Search for the cell housing the specified text and yield its [X, Y] center coordinate. 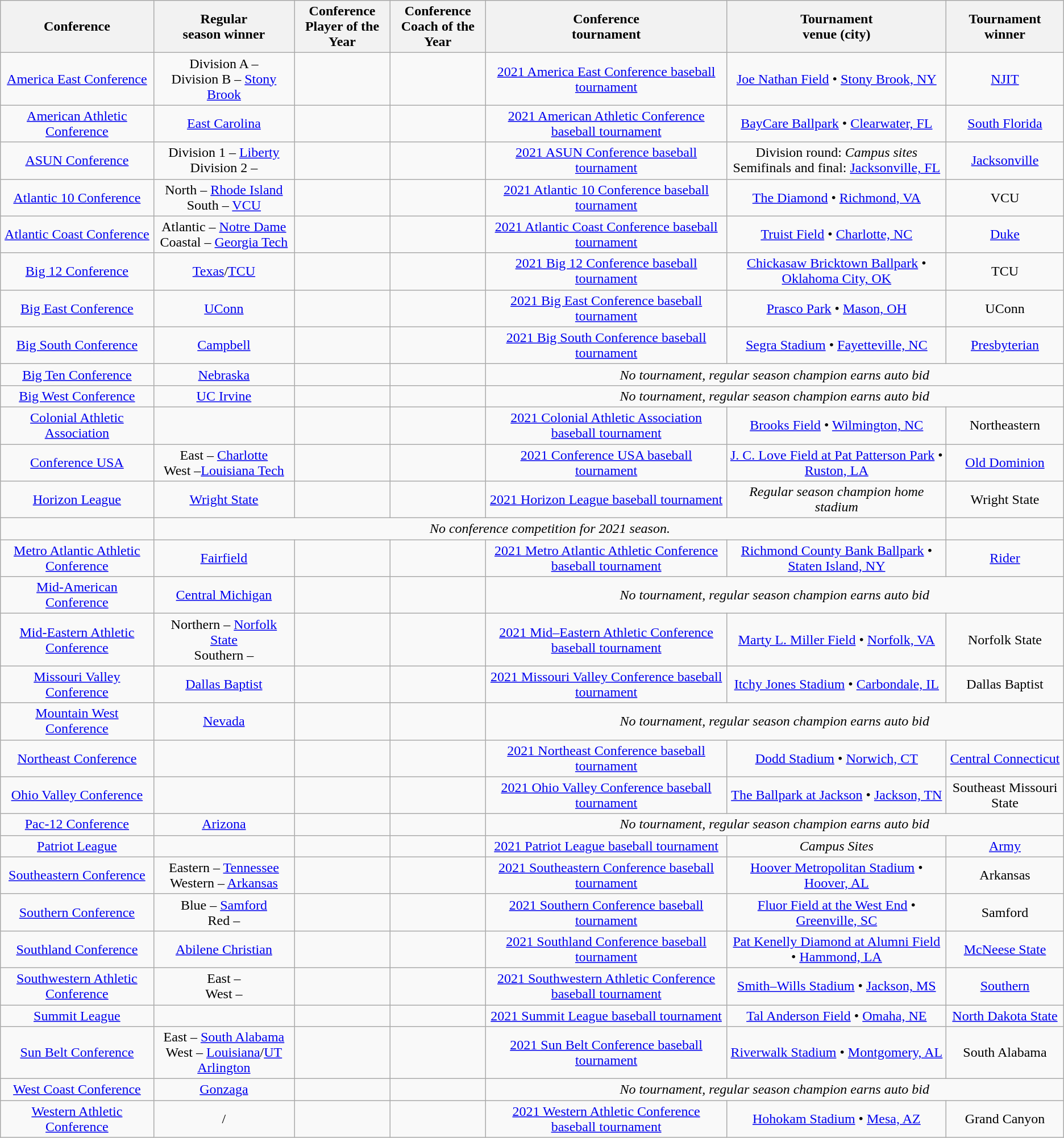
Southland Conference [77, 949]
Big South Conference [77, 345]
Sun Belt Conference [77, 1053]
East – South AlabamaWest – Louisiana/UT Arlington [224, 1053]
2021 Ohio Valley Conference baseball tournament [606, 795]
2021 Southland Conference baseball tournament [606, 949]
2021 Big East Conference baseball tournament [606, 308]
2021 Conference USA baseball tournament [606, 462]
Itchy Jones Stadium • Carbondale, IL [837, 684]
Southwestern Athletic Conference [77, 986]
2021 Northeast Conference baseball tournament [606, 758]
2021 Patriot League baseball tournament [606, 846]
Arkansas [1005, 875]
Nevada [224, 722]
2021 Southwestern Athletic Conference baseball tournament [606, 986]
2021 Summit League baseball tournament [606, 1015]
Mid-American Conference [77, 595]
Blue – Samford Red – [224, 912]
Truist Field • Charlotte, NC [837, 234]
Colonial Athletic Association [77, 425]
Tournament winner [1005, 27]
East Carolina [224, 124]
Ohio Valley Conference [77, 795]
Fairfield [224, 558]
2021 Western Athletic Conference baseball tournament [606, 1119]
Conference tournament [606, 27]
McNeese State [1005, 949]
Norfolk State [1005, 640]
2021 Big South Conference baseball tournament [606, 345]
BayCare Ballpark • Clearwater, FL [837, 124]
Gonzaga [224, 1090]
Conference Player of the Year [342, 27]
Campus Sites [837, 846]
Conference USA [77, 462]
East – CharlotteWest –Louisiana Tech [224, 462]
South Alabama [1005, 1053]
Old Dominion [1005, 462]
/ [224, 1119]
Marty L. Miller Field • Norfolk, VA [837, 640]
The Diamond • Richmond, VA [837, 198]
VCU [1005, 198]
Prasco Park • Mason, OH [837, 308]
Segra Stadium • Fayetteville, NC [837, 345]
Campbell [224, 345]
2021 Sun Belt Conference baseball tournament [606, 1053]
Eastern – TennesseeWestern – Arkansas [224, 875]
Horizon League [77, 500]
Central Michigan [224, 595]
Tal Anderson Field • Omaha, NE [837, 1015]
Rider [1005, 558]
Conference Coach of the Year [438, 27]
The Ballpark at Jackson • Jackson, TN [837, 795]
Division round: Campus sitesSemifinals and final: Jacksonville, FL [837, 160]
2021 Big 12 Conference baseball tournament [606, 272]
Abilene Christian [224, 949]
Mountain West Conference [77, 722]
2021 Mid–Eastern Athletic Conference baseball tournament [606, 640]
Texas/TCU [224, 272]
Southern Conference [77, 912]
Hoover Metropolitan Stadium • Hoover, AL [837, 875]
Big Ten Conference [77, 374]
Missouri Valley Conference [77, 684]
Southern [1005, 986]
Tournament venue (city) [837, 27]
Northeast Conference [77, 758]
Fluor Field at the West End • Greenville, SC [837, 912]
Northern – Norfolk StateSouthern – [224, 640]
North – Rhode IslandSouth – VCU [224, 198]
Jacksonville [1005, 160]
West Coast Conference [77, 1090]
Pac-12 Conference [77, 824]
Atlantic Coast Conference [77, 234]
North Dakota State [1005, 1015]
Brooks Field • Wilmington, NC [837, 425]
2021 Metro Atlantic Athletic Conference baseball tournament [606, 558]
Western Athletic Conference [77, 1119]
2021 Missouri Valley Conference baseball tournament [606, 684]
East – West – [224, 986]
Nebraska [224, 374]
Mid-Eastern Athletic Conference [77, 640]
ASUN Conference [77, 160]
Army [1005, 846]
Joe Nathan Field • Stony Brook, NY [837, 79]
Riverwalk Stadium • Montgomery, AL [837, 1053]
Regular season champion home stadium [837, 500]
Smith–Wills Stadium • Jackson, MS [837, 986]
Duke [1005, 234]
Regular season winner [224, 27]
Division 1 – LibertyDivision 2 – [224, 160]
2021 Southeastern Conference baseball tournament [606, 875]
Samford [1005, 912]
Patriot League [77, 846]
Southeastern Conference [77, 875]
Big 12 Conference [77, 272]
Richmond County Bank Ballpark • Staten Island, NY [837, 558]
Hohokam Stadium • Mesa, AZ [837, 1119]
Arizona [224, 824]
Northeastern [1005, 425]
2021 Colonial Athletic Association baseball tournament [606, 425]
2021 ASUN Conference baseball tournament [606, 160]
Central Connecticut [1005, 758]
TCU [1005, 272]
Dodd Stadium • Norwich, CT [837, 758]
2021 American Athletic Conference baseball tournament [606, 124]
America East Conference [77, 79]
Summit League [77, 1015]
Chickasaw Bricktown Ballpark • Oklahoma City, OK [837, 272]
UC Irvine [224, 396]
Atlantic – Notre DameCoastal – Georgia Tech [224, 234]
J. C. Love Field at Pat Patterson Park • Ruston, LA [837, 462]
No conference competition for 2021 season. [550, 529]
NJIT [1005, 79]
Southeast Missouri State [1005, 795]
American Athletic Conference [77, 124]
2021 Atlantic Coast Conference baseball tournament [606, 234]
2021 Southern Conference baseball tournament [606, 912]
Big East Conference [77, 308]
2021 Atlantic 10 Conference baseball tournament [606, 198]
Division A – Division B – Stony Brook [224, 79]
Pat Kenelly Diamond at Alumni Field • Hammond, LA [837, 949]
Big West Conference [77, 396]
2021 Horizon League baseball tournament [606, 500]
Grand Canyon [1005, 1119]
South Florida [1005, 124]
Presbyterian [1005, 345]
Conference [77, 27]
Metro Atlantic Athletic Conference [77, 558]
Atlantic 10 Conference [77, 198]
2021 America East Conference baseball tournament [606, 79]
